Detect which cell encompasses the target text, then output its [X, Y] center coordinate. 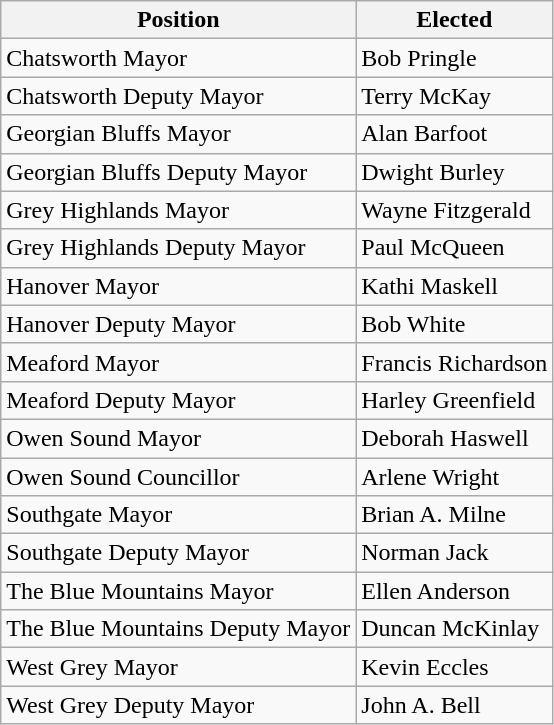
Wayne Fitzgerald [454, 210]
Duncan McKinlay [454, 629]
Elected [454, 20]
Position [178, 20]
Grey Highlands Mayor [178, 210]
Meaford Mayor [178, 362]
Hanover Mayor [178, 286]
Southgate Mayor [178, 515]
Bob Pringle [454, 58]
Harley Greenfield [454, 400]
Chatsworth Mayor [178, 58]
Georgian Bluffs Mayor [178, 134]
Hanover Deputy Mayor [178, 324]
John A. Bell [454, 705]
Southgate Deputy Mayor [178, 553]
The Blue Mountains Deputy Mayor [178, 629]
Norman Jack [454, 553]
Meaford Deputy Mayor [178, 400]
Kathi Maskell [454, 286]
Francis Richardson [454, 362]
Dwight Burley [454, 172]
Bob White [454, 324]
Brian A. Milne [454, 515]
Kevin Eccles [454, 667]
Arlene Wright [454, 477]
Alan Barfoot [454, 134]
West Grey Deputy Mayor [178, 705]
Owen Sound Councillor [178, 477]
West Grey Mayor [178, 667]
Terry McKay [454, 96]
Paul McQueen [454, 248]
Grey Highlands Deputy Mayor [178, 248]
Chatsworth Deputy Mayor [178, 96]
The Blue Mountains Mayor [178, 591]
Georgian Bluffs Deputy Mayor [178, 172]
Deborah Haswell [454, 438]
Ellen Anderson [454, 591]
Owen Sound Mayor [178, 438]
